Identify which cell holds the provided text, then report its (x, y) central coordinate. 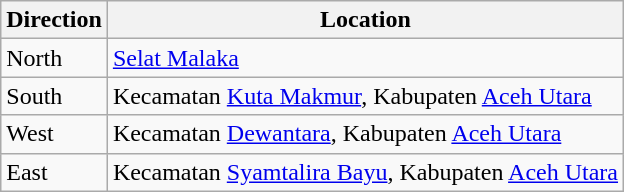
Kecamatan Dewantara, Kabupaten Aceh Utara (365, 134)
Direction (54, 20)
South (54, 96)
East (54, 172)
North (54, 58)
West (54, 134)
Kecamatan Syamtalira Bayu, Kabupaten Aceh Utara (365, 172)
Kecamatan Kuta Makmur, Kabupaten Aceh Utara (365, 96)
Location (365, 20)
Selat Malaka (365, 58)
